Find where the given text appears and provide that cell's center as [X, Y] coordinate. 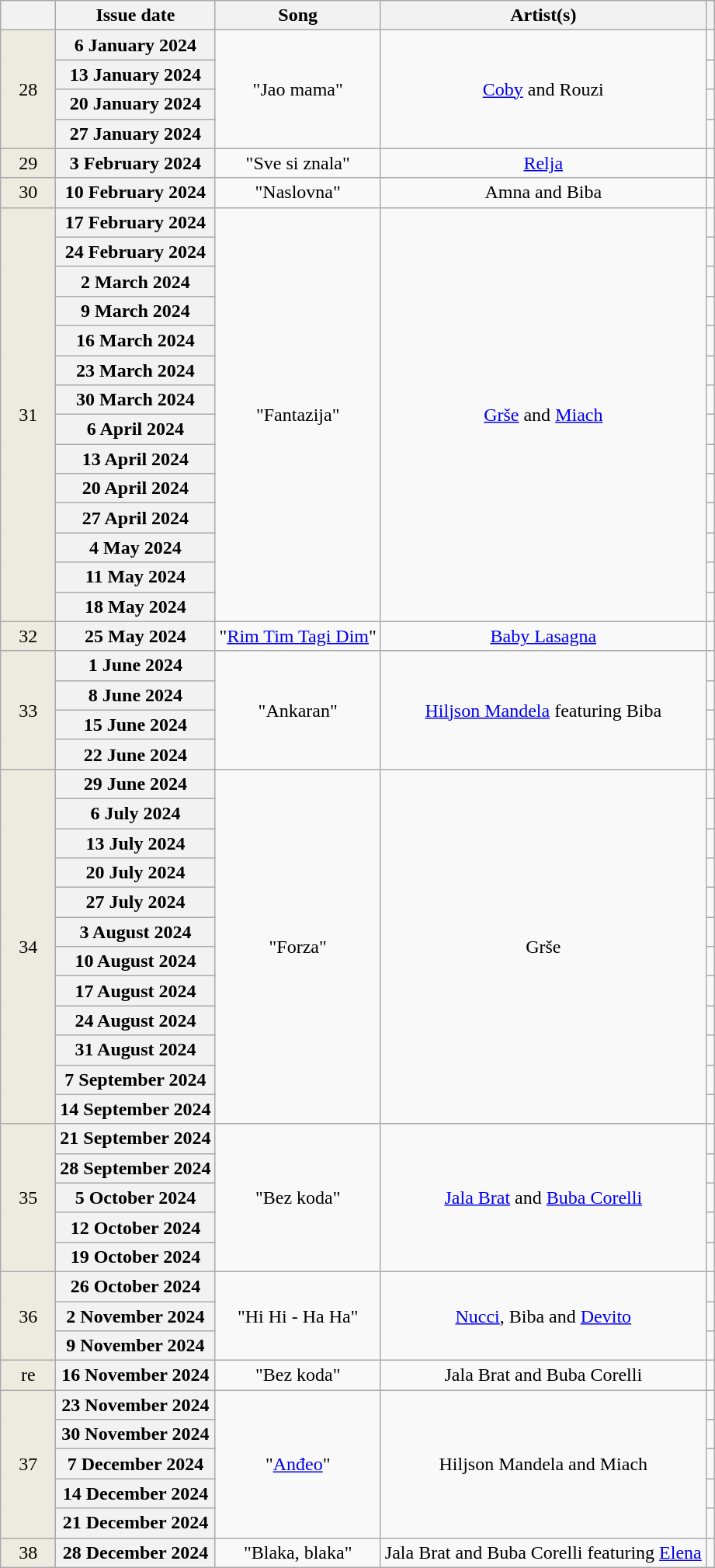
29 [28, 163]
25 May 2024 [135, 636]
Hiljson Mandela featuring Biba [543, 710]
24 August 2024 [135, 1020]
7 September 2024 [135, 1080]
9 March 2024 [135, 311]
6 July 2024 [135, 813]
31 August 2024 [135, 1050]
"Anđeo" [298, 1464]
6 January 2024 [135, 45]
"Sve si znala" [298, 163]
23 March 2024 [135, 370]
20 July 2024 [135, 873]
17 February 2024 [135, 222]
28 September 2024 [135, 1168]
Relja [543, 163]
30 [28, 193]
Baby Lasagna [543, 636]
14 September 2024 [135, 1109]
Coby and Rouzi [543, 89]
6 April 2024 [135, 429]
33 [28, 710]
13 January 2024 [135, 75]
2 November 2024 [135, 1316]
10 August 2024 [135, 961]
19 October 2024 [135, 1257]
28 [28, 89]
1 June 2024 [135, 666]
24 February 2024 [135, 252]
30 March 2024 [135, 400]
4 May 2024 [135, 548]
31 [28, 415]
5 October 2024 [135, 1198]
9 November 2024 [135, 1346]
13 April 2024 [135, 459]
Amna and Biba [543, 193]
26 October 2024 [135, 1286]
8 June 2024 [135, 695]
"Fantazija" [298, 415]
21 September 2024 [135, 1139]
Hiljson Mandela and Miach [543, 1464]
"Jao mama" [298, 89]
16 November 2024 [135, 1375]
"Hi Hi - Ha Ha" [298, 1316]
27 July 2024 [135, 902]
18 May 2024 [135, 607]
Jala Brat and Buba Corelli featuring Elena [543, 1552]
23 November 2024 [135, 1405]
re [28, 1375]
35 [28, 1198]
Grše [543, 946]
Grše and Miach [543, 415]
29 June 2024 [135, 784]
15 June 2024 [135, 725]
27 April 2024 [135, 518]
34 [28, 946]
21 December 2024 [135, 1523]
2 March 2024 [135, 281]
"Forza" [298, 946]
"Ankaran" [298, 710]
13 July 2024 [135, 843]
3 August 2024 [135, 932]
22 June 2024 [135, 754]
Artist(s) [543, 16]
Issue date [135, 16]
3 February 2024 [135, 163]
"Naslovna" [298, 193]
17 August 2024 [135, 991]
32 [28, 636]
12 October 2024 [135, 1227]
36 [28, 1316]
20 January 2024 [135, 104]
30 November 2024 [135, 1434]
16 March 2024 [135, 340]
28 December 2024 [135, 1552]
20 April 2024 [135, 488]
"Blaka, blaka" [298, 1552]
"Rim Tim Tagi Dim" [298, 636]
10 February 2024 [135, 193]
37 [28, 1464]
Nucci, Biba and Devito [543, 1316]
14 December 2024 [135, 1493]
27 January 2024 [135, 134]
Song [298, 16]
38 [28, 1552]
7 December 2024 [135, 1464]
11 May 2024 [135, 577]
